Find where the given text appears and provide that cell's center as (x, y) coordinate. 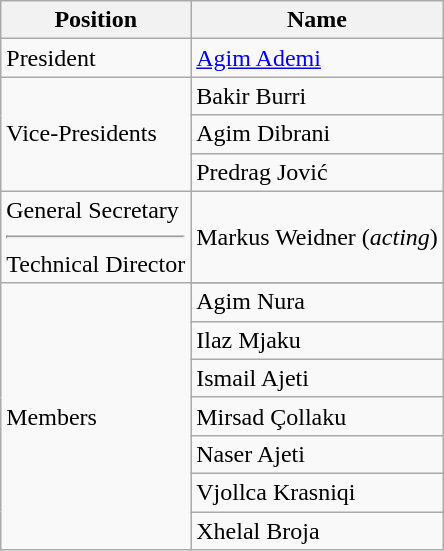
Name (318, 20)
President (96, 58)
Agim Nura (318, 302)
Ismail Ajeti (318, 378)
Markus Weidner (acting) (318, 237)
Vjollca Krasniqi (318, 492)
Ilaz Mjaku (318, 340)
General SecretaryTechnical Director (96, 237)
Xhelal Broja (318, 531)
Agim Dibrani (318, 134)
Position (96, 20)
Members (96, 416)
Agim Ademi (318, 58)
Mirsad Çollaku (318, 416)
Naser Ajeti (318, 454)
Bakir Burri (318, 96)
Predrag Jović (318, 172)
Vice-Presidents (96, 134)
